Search for the cell housing the specified text and yield its [X, Y] center coordinate. 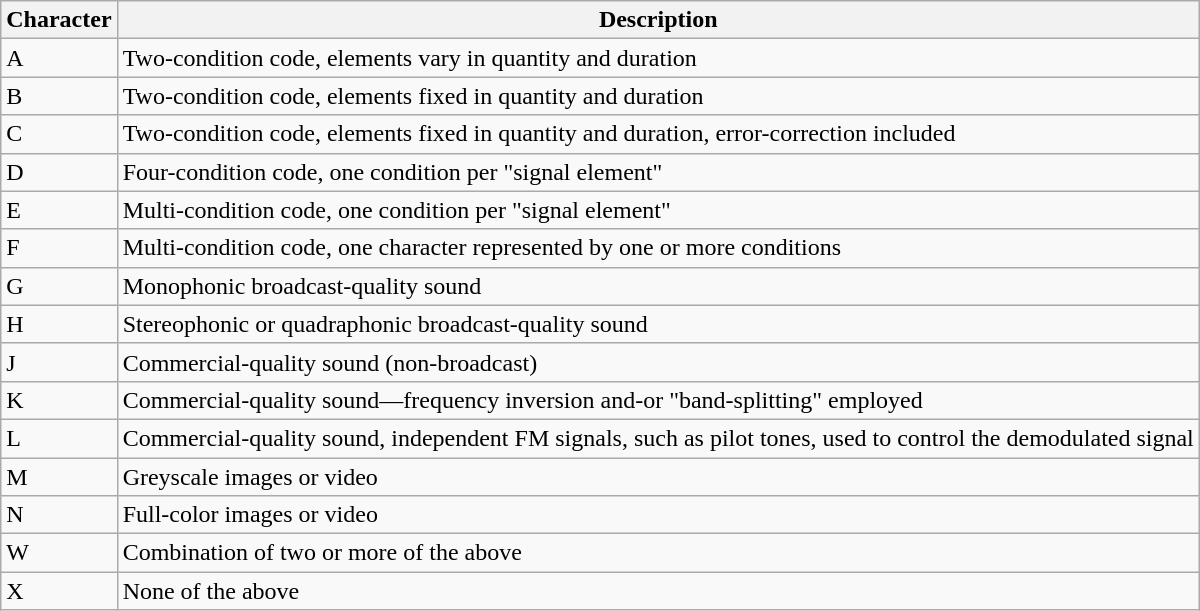
None of the above [658, 591]
X [59, 591]
F [59, 248]
Commercial-quality sound (non-broadcast) [658, 362]
L [59, 438]
Two-condition code, elements fixed in quantity and duration [658, 96]
E [59, 210]
Commercial-quality sound—frequency inversion and-or "band-splitting" employed [658, 400]
G [59, 286]
Description [658, 20]
H [59, 324]
Full-color images or video [658, 515]
W [59, 553]
Two-condition code, elements fixed in quantity and duration, error-correction included [658, 134]
Two-condition code, elements vary in quantity and duration [658, 58]
K [59, 400]
Stereophonic or quadraphonic broadcast-quality sound [658, 324]
Four-condition code, one condition per "signal element" [658, 172]
Combination of two or more of the above [658, 553]
B [59, 96]
Multi-condition code, one character represented by one or more conditions [658, 248]
Monophonic broadcast-quality sound [658, 286]
C [59, 134]
J [59, 362]
M [59, 477]
Multi-condition code, one condition per "signal element" [658, 210]
Greyscale images or video [658, 477]
A [59, 58]
N [59, 515]
Commercial-quality sound, independent FM signals, such as pilot tones, used to control the demodulated signal [658, 438]
D [59, 172]
Character [59, 20]
